Return (X, Y) of the center of cell containing provided text 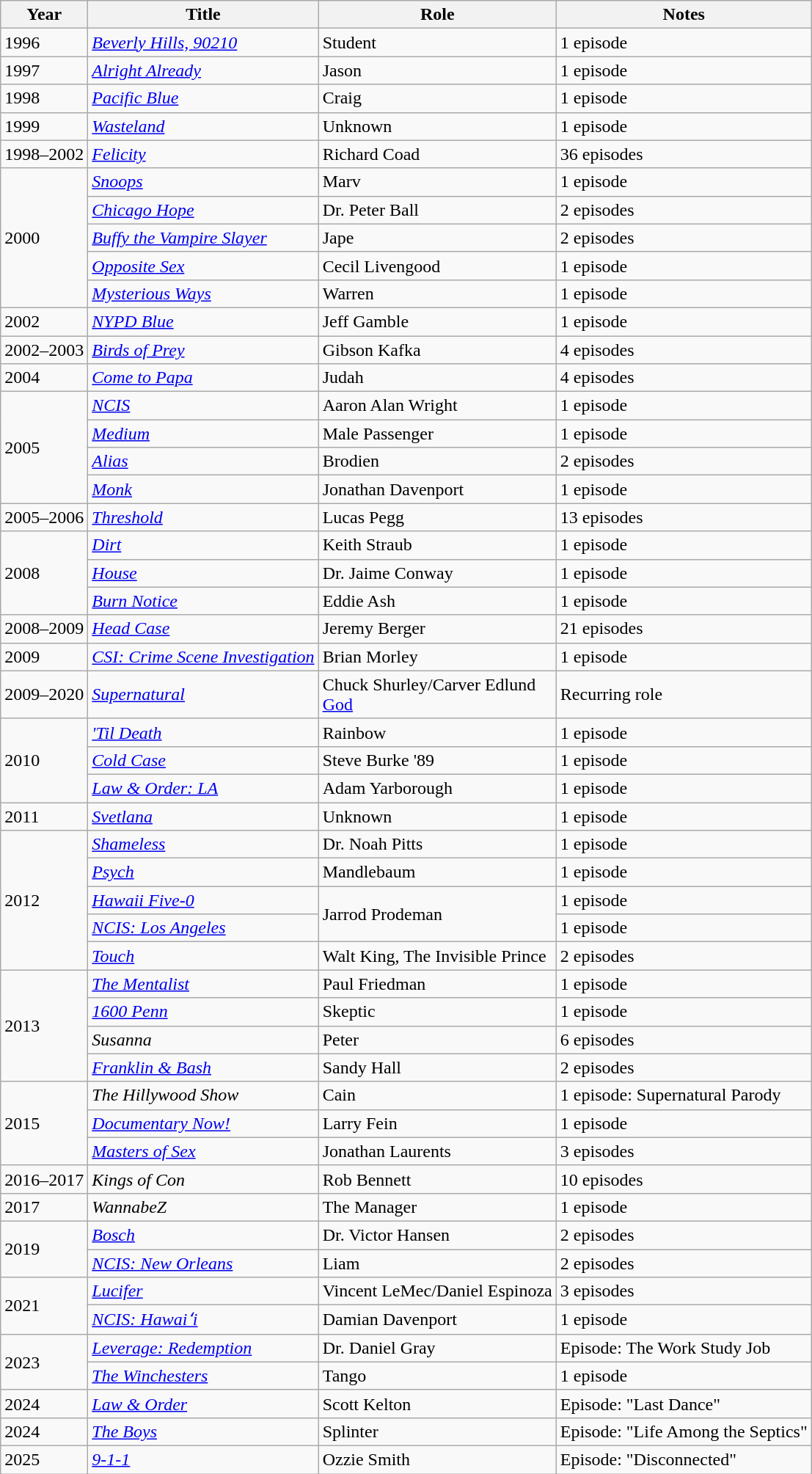
Male Passenger (437, 434)
Dr. Daniel Gray (437, 1348)
2013 (44, 1026)
NCIS: New Orleans (203, 1263)
1600 Penn (203, 1012)
Cold Case (203, 760)
1998 (44, 98)
Mandlebaum (437, 872)
Cecil Livengood (437, 266)
1997 (44, 70)
2005 (44, 448)
Burn Notice (203, 601)
Shameless (203, 844)
Brian Morley (437, 657)
Dr. Peter Ball (437, 210)
2016–2017 (44, 1179)
Liam (437, 1263)
Pacific Blue (203, 98)
2019 (44, 1249)
Skeptic (437, 1012)
Notes (684, 15)
Alias (203, 461)
Title (203, 15)
21 episodes (684, 629)
2011 (44, 817)
Opposite Sex (203, 266)
Come to Papa (203, 378)
2021 (44, 1306)
Sandy Hall (437, 1068)
Law & Order (203, 1404)
2025 (44, 1459)
Felicity (203, 154)
Jonathan Davenport (437, 489)
2009 (44, 657)
Dr. Noah Pitts (437, 844)
Larry Fein (437, 1123)
Episode: "Last Dance" (684, 1404)
NYPD Blue (203, 321)
NCIS: Los Angeles (203, 928)
Year (44, 15)
Buffy the Vampire Slayer (203, 238)
Damian Davenport (437, 1320)
10 episodes (684, 1179)
Jonathan Laurents (437, 1151)
Franklin & Bash (203, 1068)
Warren (437, 293)
Masters of Sex (203, 1151)
Susanna (203, 1040)
WannabeZ (203, 1207)
Touch (203, 956)
Craig (437, 98)
Cain (437, 1095)
Brodien (437, 461)
Walt King, The Invisible Prince (437, 956)
The Winchesters (203, 1376)
Supernatural (203, 694)
1998–2002 (44, 154)
1999 (44, 126)
Episode: "Life Among the Septics" (684, 1431)
Steve Burke '89 (437, 760)
Dirt (203, 545)
2017 (44, 1207)
Judah (437, 378)
Episode: "Disconnected" (684, 1459)
Psych (203, 872)
Beverly Hills, 90210 (203, 43)
1 episode: Supernatural Parody (684, 1095)
The Hillywood Show (203, 1095)
Keith Straub (437, 545)
2010 (44, 760)
Mysterious Ways (203, 293)
2004 (44, 378)
Rainbow (437, 732)
Law & Order: LA (203, 788)
Leverage: Redemption (203, 1348)
Role (437, 15)
2000 (44, 238)
Adam Yarborough (437, 788)
Wasteland (203, 126)
2023 (44, 1362)
2012 (44, 900)
Jeff Gamble (437, 321)
36 episodes (684, 154)
2002–2003 (44, 350)
Birds of Prey (203, 350)
Jeremy Berger (437, 629)
House (203, 573)
Alright Already (203, 70)
Rob Bennett (437, 1179)
Snoops (203, 182)
2005–2006 (44, 517)
Lucas Pegg (437, 517)
Head Case (203, 629)
2008 (44, 573)
Gibson Kafka (437, 350)
The Mentalist (203, 984)
Chicago Hope (203, 210)
Jarrod Prodeman (437, 914)
Recurring role (684, 694)
Episode: The Work Study Job (684, 1348)
2009–2020 (44, 694)
Documentary Now! (203, 1123)
Monk (203, 489)
Student (437, 43)
The Manager (437, 1207)
NCIS (203, 406)
Vincent LeMec/Daniel Espinoza (437, 1291)
9-1-1 (203, 1459)
Dr. Victor Hansen (437, 1235)
Bosch (203, 1235)
13 episodes (684, 517)
The Boys (203, 1431)
CSI: Crime Scene Investigation (203, 657)
Splinter (437, 1431)
Medium (203, 434)
Tango (437, 1376)
Jape (437, 238)
Marv (437, 182)
6 episodes (684, 1040)
'Til Death (203, 732)
Aaron Alan Wright (437, 406)
Dr. Jaime Conway (437, 573)
NCIS: Hawaiʻi (203, 1320)
Jason (437, 70)
Paul Friedman (437, 984)
Svetlana (203, 817)
Chuck Shurley/Carver Edlund God (437, 694)
Kings of Con (203, 1179)
2008–2009 (44, 629)
2002 (44, 321)
Scott Kelton (437, 1404)
Peter (437, 1040)
Richard Coad (437, 154)
1996 (44, 43)
Eddie Ash (437, 601)
Threshold (203, 517)
Ozzie Smith (437, 1459)
Lucifer (203, 1291)
Hawaii Five-0 (203, 900)
2015 (44, 1123)
